Detect which cell encompasses the target text, then output its [X, Y] center coordinate. 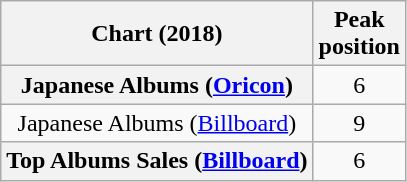
Chart (2018) [157, 34]
Japanese Albums (Oricon) [157, 85]
Top Albums Sales (Billboard) [157, 161]
Peak position [359, 34]
9 [359, 123]
Japanese Albums (Billboard) [157, 123]
